Find where the given text appears and provide that cell's center as [x, y] coordinate. 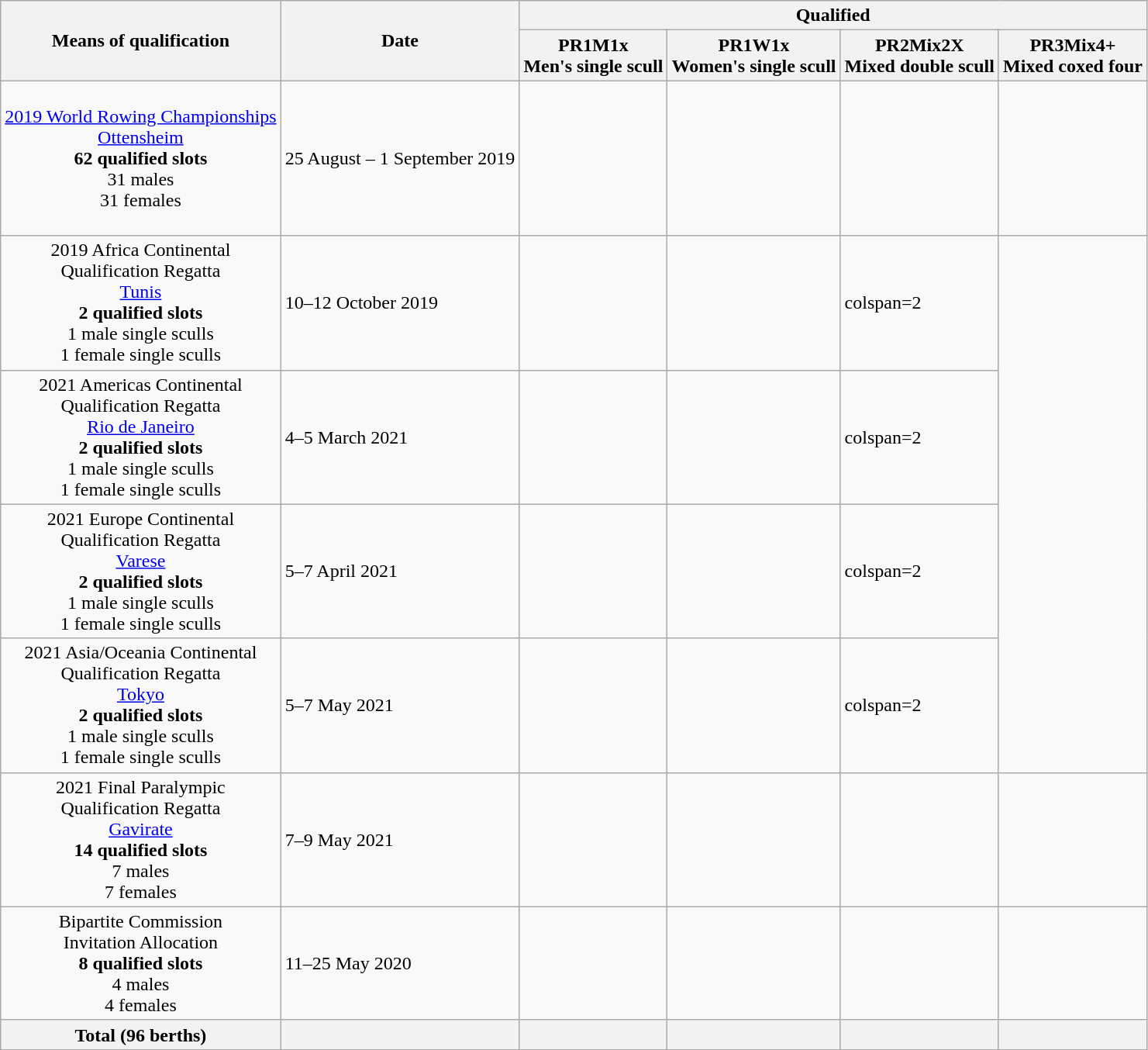
2021 Asia/Oceania Continental Qualification Regatta Tokyo2 qualified slots 1 male single sculls 1 female single sculls [141, 706]
10–12 October 2019 [400, 302]
25 August – 1 September 2019 [400, 158]
Qualified [833, 16]
Bipartite Commission Invitation Allocation 8 qualified slots 4 males 4 females [141, 963]
2019 World Rowing Championships Ottensheim62 qualified slots 31 males 31 females [141, 158]
11–25 May 2020 [400, 963]
4–5 March 2021 [400, 437]
PR1W1xWomen's single scull [753, 56]
5–7 May 2021 [400, 706]
PR2Mix2XMixed double scull [919, 56]
Date [400, 40]
7–9 May 2021 [400, 839]
PR1M1xMen's single scull [594, 56]
Means of qualification [141, 40]
2021 Americas Continental Qualification Regatta Rio de Janeiro2 qualified slots 1 male single sculls 1 female single sculls [141, 437]
Total (96 berths) [141, 1034]
5–7 April 2021 [400, 571]
PR3Mix4+Mixed coxed four [1073, 56]
2021 Final Paralympic Qualification Regatta Gavirate 14 qualified slots 7 males7 females [141, 839]
2021 Europe Continental Qualification Regatta Varese2 qualified slots 1 male single sculls 1 female single sculls [141, 571]
2019 Africa Continental Qualification Regatta Tunis 2 qualified slots 1 male single sculls 1 female single sculls [141, 302]
